From the cell containing the given text, extract its center point as (x, y) coordinate. 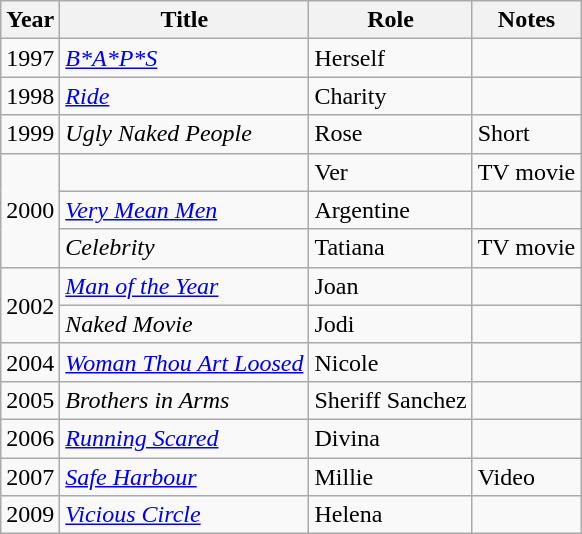
Argentine (390, 210)
2002 (30, 305)
Short (526, 134)
Naked Movie (184, 324)
Vicious Circle (184, 515)
Year (30, 20)
Nicole (390, 362)
Notes (526, 20)
Millie (390, 477)
Video (526, 477)
2007 (30, 477)
Rose (390, 134)
Woman Thou Art Loosed (184, 362)
Herself (390, 58)
B*A*P*S (184, 58)
Joan (390, 286)
2009 (30, 515)
Very Mean Men (184, 210)
Ride (184, 96)
Ver (390, 172)
Safe Harbour (184, 477)
Man of the Year (184, 286)
Celebrity (184, 248)
Divina (390, 438)
Tatiana (390, 248)
Sheriff Sanchez (390, 400)
2004 (30, 362)
1997 (30, 58)
Role (390, 20)
Title (184, 20)
Ugly Naked People (184, 134)
Helena (390, 515)
1998 (30, 96)
Brothers in Arms (184, 400)
1999 (30, 134)
2000 (30, 210)
Jodi (390, 324)
Running Scared (184, 438)
2005 (30, 400)
Charity (390, 96)
2006 (30, 438)
